Detect which cell encompasses the target text, then output its (x, y) center coordinate. 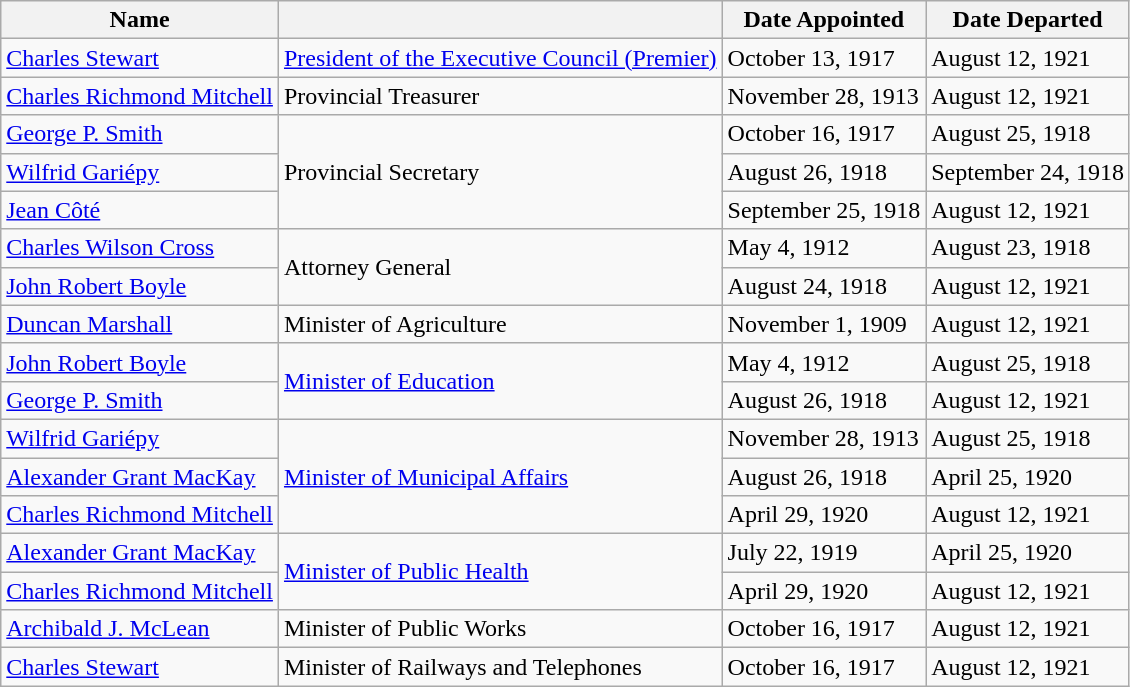
September 24, 1918 (1028, 172)
Minister of Municipal Affairs (500, 476)
Minister of Public Health (500, 572)
Date Departed (1028, 20)
Date Appointed (824, 20)
Minister of Agriculture (500, 324)
August 23, 1918 (1028, 248)
Minister of Public Works (500, 629)
November 1, 1909 (824, 324)
September 25, 1918 (824, 210)
Minister of Education (500, 381)
Provincial Treasurer (500, 96)
Jean Côté (140, 210)
Provincial Secretary (500, 172)
Attorney General (500, 267)
August 24, 1918 (824, 286)
Minister of Railways and Telephones (500, 667)
Charles Wilson Cross (140, 248)
President of the Executive Council (Premier) (500, 58)
Name (140, 20)
July 22, 1919 (824, 553)
Duncan Marshall (140, 324)
Archibald J. McLean (140, 629)
October 13, 1917 (824, 58)
